Capture the cell that displays the provided text and extract its [X, Y] central coordinate. 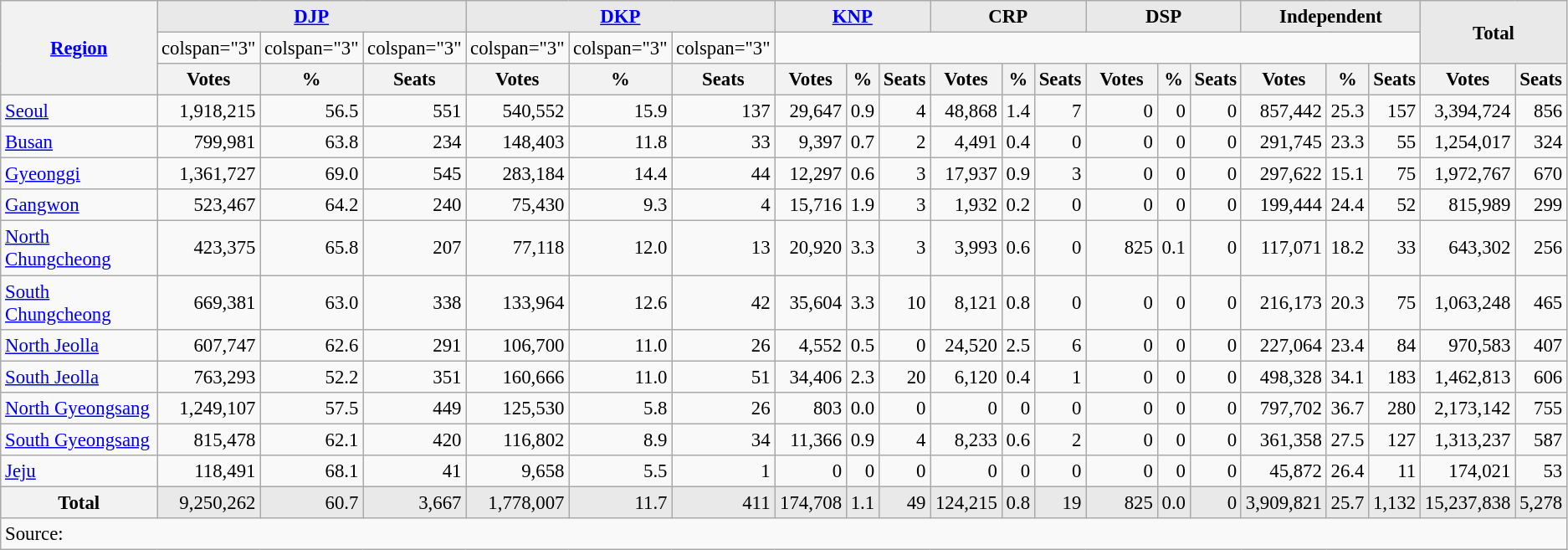
9,658 [517, 471]
27.5 [1347, 439]
45,872 [1284, 471]
1,249,107 [209, 408]
34 [723, 439]
15,237,838 [1468, 502]
56.5 [311, 111]
815,478 [209, 439]
3,667 [415, 502]
1,918,215 [209, 111]
53 [1541, 471]
60.7 [311, 502]
551 [415, 111]
183 [1395, 377]
44 [723, 174]
291 [415, 345]
48,868 [966, 111]
Jeju [79, 471]
174,021 [1468, 471]
Gyeonggi [79, 174]
69.0 [311, 174]
1,932 [966, 205]
17,937 [966, 174]
227,064 [1284, 345]
20,920 [811, 248]
24.4 [1347, 205]
970,583 [1468, 345]
42 [723, 303]
116,802 [517, 439]
Source: [784, 534]
1,254,017 [1468, 142]
545 [415, 174]
5.5 [621, 471]
4,552 [811, 345]
9,250,262 [209, 502]
2.3 [862, 377]
283,184 [517, 174]
1,462,813 [1468, 377]
12.6 [621, 303]
291,745 [1284, 142]
857,442 [1284, 111]
411 [723, 502]
North Gyeongsang [79, 408]
7 [1059, 111]
10 [904, 303]
5,278 [1541, 502]
South Chungcheong [79, 303]
1,063,248 [1468, 303]
68.1 [311, 471]
2,173,142 [1468, 408]
36.7 [1347, 408]
Gangwon [79, 205]
1,132 [1395, 502]
77,118 [517, 248]
84 [1395, 345]
803 [811, 408]
12.0 [621, 248]
24,520 [966, 345]
South Gyeongsang [79, 439]
118,491 [209, 471]
18.2 [1347, 248]
207 [415, 248]
26.4 [1347, 471]
420 [415, 439]
338 [415, 303]
51 [723, 377]
52.2 [311, 377]
9.3 [621, 205]
1,361,727 [209, 174]
0.5 [862, 345]
52 [1395, 205]
0.7 [862, 142]
3,394,724 [1468, 111]
64.2 [311, 205]
57.5 [311, 408]
15.1 [1347, 174]
8,233 [966, 439]
106,700 [517, 345]
15,716 [811, 205]
35,604 [811, 303]
Region [79, 49]
63.8 [311, 142]
34.1 [1347, 377]
234 [415, 142]
29,647 [811, 111]
174,708 [811, 502]
799,981 [209, 142]
62.6 [311, 345]
23.4 [1347, 345]
8,121 [966, 303]
8.9 [621, 439]
11.7 [621, 502]
Seoul [79, 111]
540,552 [517, 111]
4,491 [966, 142]
DKP [621, 17]
North Jeolla [79, 345]
587 [1541, 439]
324 [1541, 142]
62.1 [311, 439]
14.4 [621, 174]
670 [1541, 174]
465 [1541, 303]
297,622 [1284, 174]
449 [415, 408]
0.2 [1017, 205]
1,313,237 [1468, 439]
137 [723, 111]
2.5 [1017, 345]
606 [1541, 377]
25.7 [1347, 502]
216,173 [1284, 303]
12,297 [811, 174]
607,747 [209, 345]
643,302 [1468, 248]
25.3 [1347, 111]
240 [415, 205]
CRP [1008, 17]
11 [1395, 471]
1.1 [862, 502]
797,702 [1284, 408]
0.1 [1173, 248]
6 [1059, 345]
133,964 [517, 303]
498,328 [1284, 377]
49 [904, 502]
13 [723, 248]
63.0 [311, 303]
Busan [79, 142]
856 [1541, 111]
11.8 [621, 142]
351 [415, 377]
124,215 [966, 502]
6,120 [966, 377]
DJP [311, 17]
523,467 [209, 205]
117,071 [1284, 248]
North Chungcheong [79, 248]
23.3 [1347, 142]
148,403 [517, 142]
9,397 [811, 142]
1,778,007 [517, 502]
South Jeolla [79, 377]
3,909,821 [1284, 502]
669,381 [209, 303]
34,406 [811, 377]
280 [1395, 408]
199,444 [1284, 205]
19 [1059, 502]
157 [1395, 111]
55 [1395, 142]
755 [1541, 408]
3,993 [966, 248]
11,366 [811, 439]
75,430 [517, 205]
423,375 [209, 248]
41 [415, 471]
DSP [1164, 17]
160,666 [517, 377]
1.9 [862, 205]
20.3 [1347, 303]
1.4 [1017, 111]
5.8 [621, 408]
15.9 [621, 111]
407 [1541, 345]
20 [904, 377]
763,293 [209, 377]
1,972,767 [1468, 174]
127 [1395, 439]
KNP [853, 17]
815,989 [1468, 205]
256 [1541, 248]
125,530 [517, 408]
65.8 [311, 248]
361,358 [1284, 439]
Independent [1330, 17]
299 [1541, 205]
